Capture the cell that displays the provided text and extract its [X, Y] central coordinate. 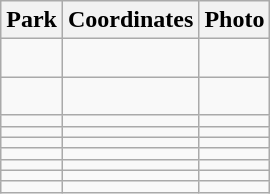
Coordinates [130, 20]
Park [32, 20]
Photo [234, 20]
